From the cell containing the given text, extract its center point as [x, y] coordinate. 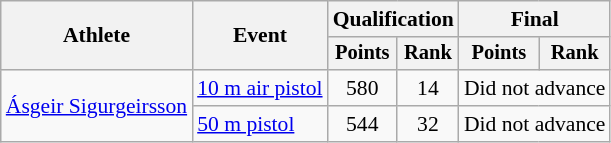
Event [260, 36]
32 [428, 124]
50 m pistol [260, 124]
Final [535, 19]
Ásgeir Sigurgeirsson [96, 106]
10 m air pistol [260, 88]
Qualification [394, 19]
14 [428, 88]
580 [362, 88]
544 [362, 124]
Athlete [96, 36]
